Pinpoint the cell where the given text exists, returning its [x, y] midpoint coordinate. 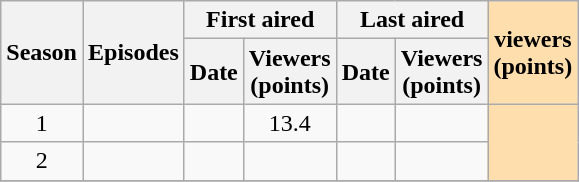
2 [42, 161]
Last aired [412, 20]
13.4 [290, 123]
viewers (points) [533, 52]
Season [42, 52]
Episodes [133, 52]
1 [42, 123]
First aired [260, 20]
